Locate the cell with the specified text and output its (X, Y) center coordinate. 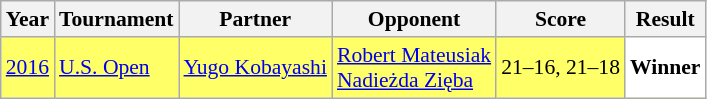
U.S. Open (116, 68)
Partner (256, 19)
21–16, 21–18 (560, 68)
Result (666, 19)
Year (28, 19)
Robert Mateusiak Nadieżda Zięba (414, 68)
2016 (28, 68)
Winner (666, 68)
Yugo Kobayashi (256, 68)
Score (560, 19)
Tournament (116, 19)
Opponent (414, 19)
